Search for the cell housing the specified text and yield its (X, Y) center coordinate. 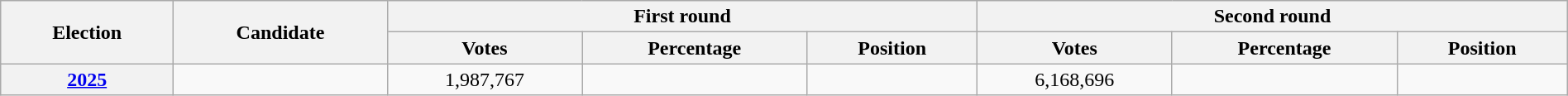
2025 (88, 79)
Election (88, 32)
Candidate (281, 32)
First round (681, 17)
6,168,696 (1075, 79)
1,987,767 (485, 79)
Second round (1273, 17)
